Detect which cell encompasses the target text, then output its (x, y) center coordinate. 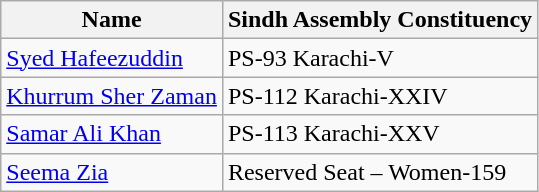
Reserved Seat – Women-159 (380, 172)
Sindh Assembly Constituency (380, 20)
Name (112, 20)
Seema Zia (112, 172)
Syed Hafeezuddin (112, 58)
Samar Ali Khan (112, 134)
PS-93 Karachi-V (380, 58)
PS-113 Karachi-XXV (380, 134)
PS-112 Karachi-XXIV (380, 96)
Khurrum Sher Zaman (112, 96)
